Locate the cell with the specified text and output its (X, Y) center coordinate. 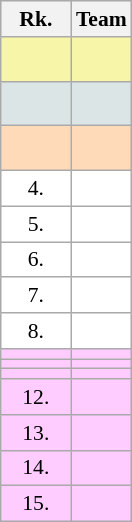
8. (36, 331)
Rk. (36, 19)
15. (36, 504)
6. (36, 260)
7. (36, 296)
Team (102, 19)
4. (36, 189)
5. (36, 224)
13. (36, 433)
14. (36, 468)
12. (36, 397)
